For the text-containing cell, return its midpoint in (x, y) coordinate format. 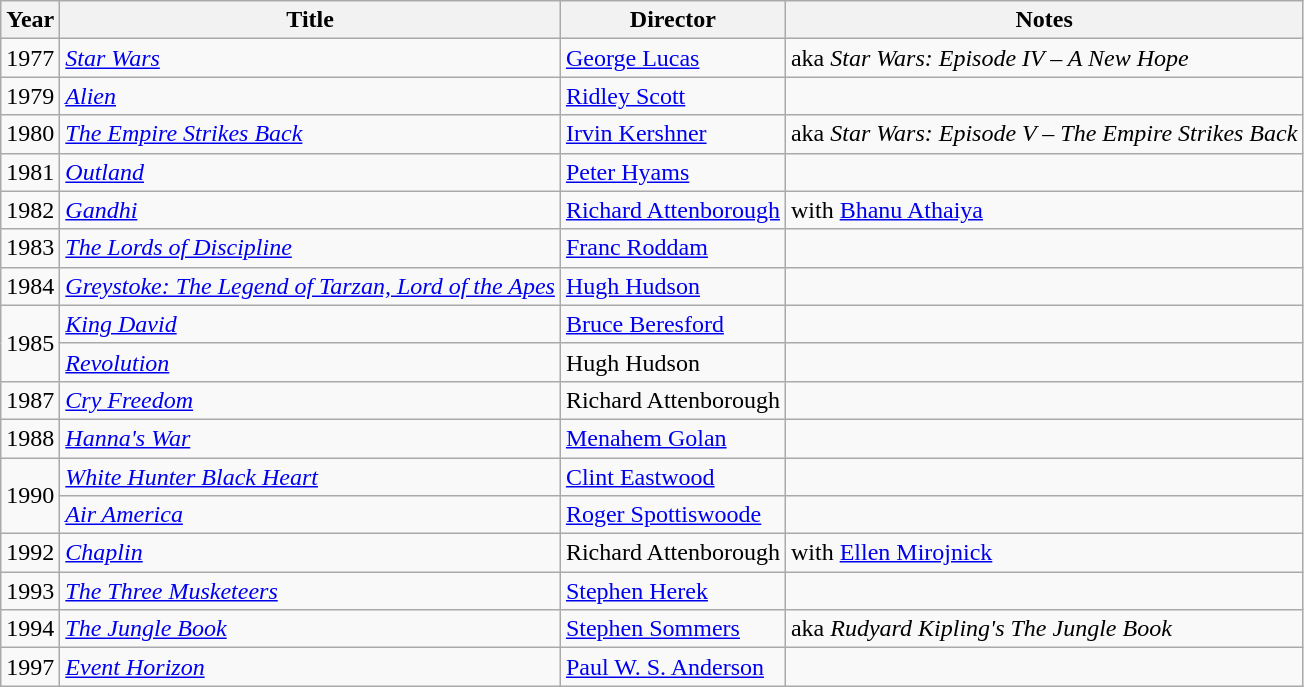
1992 (30, 553)
with Ellen Mirojnick (1044, 553)
Outland (310, 172)
The Three Musketeers (310, 591)
1993 (30, 591)
Paul W. S. Anderson (672, 667)
Bruce Beresford (672, 324)
Stephen Sommers (672, 629)
Franc Roddam (672, 248)
aka Rudyard Kipling's The Jungle Book (1044, 629)
Cry Freedom (310, 400)
1977 (30, 58)
1997 (30, 667)
Chaplin (310, 553)
1984 (30, 286)
1982 (30, 210)
Revolution (310, 362)
King David (310, 324)
Roger Spottiswoode (672, 515)
with Bhanu Athaiya (1044, 210)
1990 (30, 496)
Director (672, 20)
Irvin Kershner (672, 134)
Air America (310, 515)
The Empire Strikes Back (310, 134)
Menahem Golan (672, 438)
1980 (30, 134)
1979 (30, 96)
1987 (30, 400)
1988 (30, 438)
The Jungle Book (310, 629)
George Lucas (672, 58)
Star Wars (310, 58)
Hanna's War (310, 438)
Notes (1044, 20)
White Hunter Black Heart (310, 477)
Gandhi (310, 210)
1981 (30, 172)
1994 (30, 629)
Alien (310, 96)
1983 (30, 248)
Greystoke: The Legend of Tarzan, Lord of the Apes (310, 286)
Event Horizon (310, 667)
1985 (30, 343)
Clint Eastwood (672, 477)
The Lords of Discipline (310, 248)
Peter Hyams (672, 172)
Title (310, 20)
Ridley Scott (672, 96)
aka Star Wars: Episode IV – A New Hope (1044, 58)
Year (30, 20)
aka Star Wars: Episode V – The Empire Strikes Back (1044, 134)
Stephen Herek (672, 591)
